Find where the given text appears and provide that cell's center as [X, Y] coordinate. 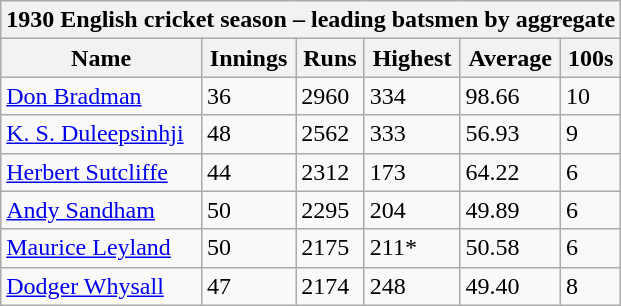
Andy Sandham [102, 210]
56.93 [510, 134]
48 [248, 134]
334 [412, 96]
333 [412, 134]
44 [248, 172]
49.40 [510, 286]
Maurice Leyland [102, 248]
36 [248, 96]
100s [591, 58]
Dodger Whysall [102, 286]
Innings [248, 58]
50.58 [510, 248]
Average [510, 58]
Don Bradman [102, 96]
64.22 [510, 172]
2295 [330, 210]
2312 [330, 172]
2960 [330, 96]
Highest [412, 58]
47 [248, 286]
10 [591, 96]
1930 English cricket season – leading batsmen by aggregate [311, 20]
Name [102, 58]
173 [412, 172]
Runs [330, 58]
2562 [330, 134]
2174 [330, 286]
98.66 [510, 96]
49.89 [510, 210]
204 [412, 210]
211* [412, 248]
2175 [330, 248]
Herbert Sutcliffe [102, 172]
248 [412, 286]
K. S. Duleepsinhji [102, 134]
8 [591, 286]
9 [591, 134]
